Identify which cell holds the provided text, then report its [x, y] central coordinate. 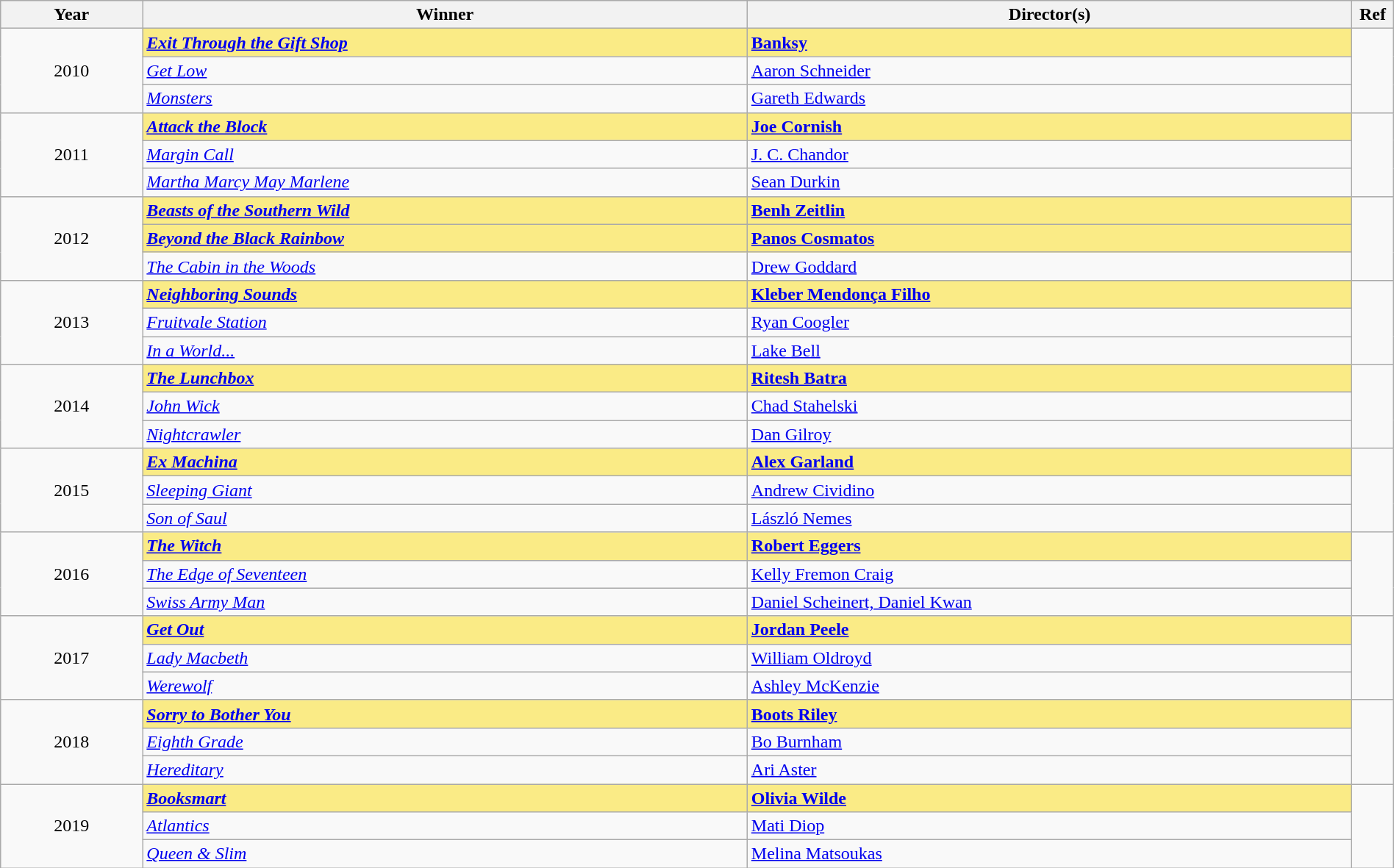
Winner [445, 15]
In a World... [445, 351]
Son of Saul [445, 518]
Hereditary [445, 770]
Lake Bell [1049, 351]
Sleeping Giant [445, 490]
Kleber Mendonça Filho [1049, 294]
Director(s) [1049, 15]
Alex Garland [1049, 462]
Fruitvale Station [445, 322]
2016 [72, 574]
Queen & Slim [445, 854]
Melina Matsoukas [1049, 854]
2012 [72, 238]
Get Low [445, 71]
The Witch [445, 546]
Exit Through the Gift Shop [445, 43]
Beasts of the Southern Wild [445, 210]
2014 [72, 406]
The Lunchbox [445, 379]
2017 [72, 658]
2019 [72, 825]
Drew Goddard [1049, 266]
Aaron Schneider [1049, 71]
Ritesh Batra [1049, 379]
Kelly Fremon Craig [1049, 574]
2015 [72, 490]
Get Out [445, 630]
Ashley McKenzie [1049, 686]
Boots Riley [1049, 714]
Banksy [1049, 43]
Atlantics [445, 826]
Martha Marcy May Marlene [445, 182]
Robert Eggers [1049, 546]
Monsters [445, 98]
Year [72, 15]
Margin Call [445, 154]
Ex Machina [445, 462]
2018 [72, 742]
Beyond the Black Rainbow [445, 238]
Ref [1373, 15]
2013 [72, 322]
2010 [72, 71]
Mati Diop [1049, 826]
Joe Cornish [1049, 126]
Andrew Cividino [1049, 490]
Benh Zeitlin [1049, 210]
2011 [72, 154]
Bo Burnham [1049, 742]
The Edge of Seventeen [445, 574]
Dan Gilroy [1049, 434]
Neighboring Sounds [445, 294]
Sorry to Bother You [445, 714]
John Wick [445, 406]
Eighth Grade [445, 742]
Booksmart [445, 797]
Olivia Wilde [1049, 797]
Sean Durkin [1049, 182]
Gareth Edwards [1049, 98]
Swiss Army Man [445, 602]
Nightcrawler [445, 434]
Lady Macbeth [445, 658]
The Cabin in the Woods [445, 266]
Jordan Peele [1049, 630]
Chad Stahelski [1049, 406]
Attack the Block [445, 126]
Daniel Scheinert, Daniel Kwan [1049, 602]
Ryan Coogler [1049, 322]
Werewolf [445, 686]
Panos Cosmatos [1049, 238]
William Oldroyd [1049, 658]
J. C. Chandor [1049, 154]
Ari Aster [1049, 770]
László Nemes [1049, 518]
